Return the [x, y] coordinate for the center point of the cell that contains the specified text.  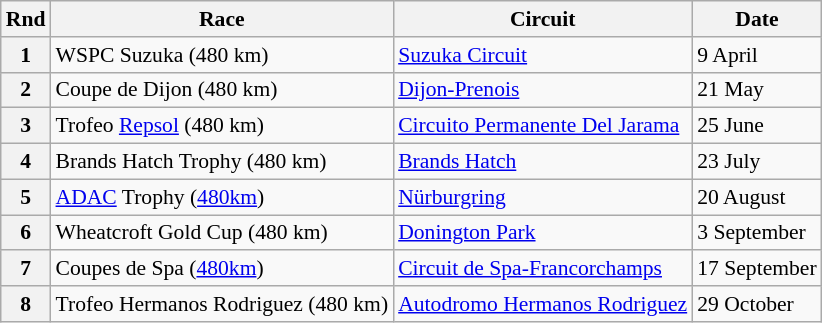
23 July [756, 162]
2 [26, 90]
Suzuka Circuit [542, 55]
Brands Hatch Trophy (480 km) [222, 162]
3 [26, 126]
Autodromo Hermanos Rodriguez [542, 304]
Coupe de Dijon (480 km) [222, 90]
Wheatcroft Gold Cup (480 km) [222, 233]
3 September [756, 233]
7 [26, 269]
1 [26, 55]
Rnd [26, 19]
25 June [756, 126]
Nürburgring [542, 197]
Trofeo Repsol (480 km) [222, 126]
5 [26, 197]
4 [26, 162]
20 August [756, 197]
17 September [756, 269]
Donington Park [542, 233]
Dijon-Prenois [542, 90]
6 [26, 233]
WSPC Suzuka (480 km) [222, 55]
8 [26, 304]
ADAC Trophy (480km) [222, 197]
Circuito Permanente Del Jarama [542, 126]
Race [222, 19]
Trofeo Hermanos Rodriguez (480 km) [222, 304]
Date [756, 19]
Brands Hatch [542, 162]
29 October [756, 304]
Coupes de Spa (480km) [222, 269]
Circuit [542, 19]
9 April [756, 55]
21 May [756, 90]
Circuit de Spa-Francorchamps [542, 269]
